Return [x, y] of the center of cell containing provided text 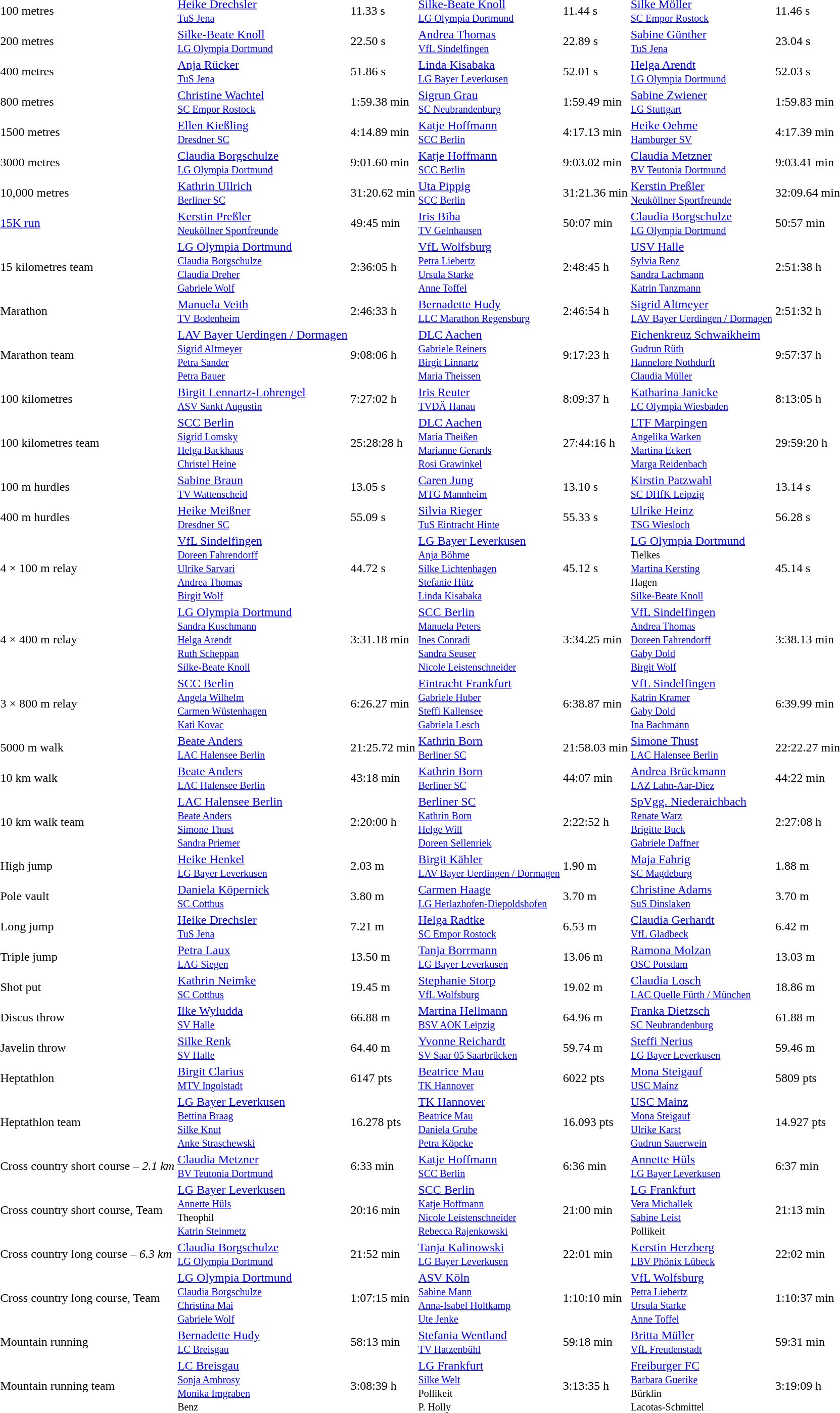
Sabine GüntherTuS Jena [702, 41]
SpVgg. NiederaichbachRenate WarzBrigitte BuckGabriele Daffner [702, 822]
1.90 m [595, 866]
Tanja KalinowskiLG Bayer Leverkusen [489, 1254]
VfL SindelfingenDoreen FahrendorffUlrike SarvariAndrea ThomasBirgit Wolf [263, 568]
Silke-Beate KnollLG Olympia Dortmund [263, 41]
55.33 s [595, 517]
LG Bayer LeverkusenAnnette HülsTheophilKatrin Steinmetz [263, 1210]
Heike OehmeHamburger SV [702, 132]
Iris ReuterTVDÄ Hanau [489, 399]
USV HalleSylvia RenzSandra LachmannKatrin Tanzmann [702, 267]
20:16 min [383, 1210]
Birgit Lennartz-LohrengelASV Sankt Augustin [263, 399]
22.89 s [595, 41]
LG Olympia DortmundTielkesMartina KerstingHagenSilke-Beate Knoll [702, 568]
4:17.13 min [595, 132]
9:08:06 h [383, 355]
Christine AdamsSuS Dinslaken [702, 897]
6.53 m [595, 927]
21:52 min [383, 1254]
Ilke WyluddaSV Halle [263, 1018]
SCC BerlinKatje HoffmannNicole LeistenschneiderRebecca Rajenkowski [489, 1210]
64.96 m [595, 1018]
Mona SteigaufUSC Mainz [702, 1078]
LTF MarpingenAngelika WarkenMartina EckertMarga Reidenbach [702, 443]
VfL SindelfingenAndrea ThomasDoreen FahrendorffGaby DoldBirgit Wolf [702, 639]
Kathrin UllrichBerliner SC [263, 193]
22.50 s [383, 41]
52.01 s [595, 72]
Silke RenkSV Halle [263, 1048]
43:18 min [383, 778]
DLC AachenGabriele ReinersBirgit LinnartzMaria Theissen [489, 355]
45.12 s [595, 568]
58:13 min [383, 1342]
9:17:23 h [595, 355]
TK HannoverBeatrice MauDaniela GrubePetra Köpcke [489, 1122]
Heike HenkelLG Bayer Leverkusen [263, 866]
Maja FahrigSC Magdeburg [702, 866]
Silvia RiegerTuS Eintracht Hinte [489, 517]
Sigrid AltmeyerLAV Bayer Uerdingen / Dormagen [702, 311]
Carmen HaageLG Herlazhofen-Diepoldshofen [489, 897]
49:45 min [383, 223]
Heike DrechslerTuS Jena [263, 927]
3:31.18 min [383, 639]
Andrea ThomasVfL Sindelfingen [489, 41]
2:46:54 h [595, 311]
4:14.89 min [383, 132]
DLC AachenMaria TheißenMarianne GerardsRosi Grawinkel [489, 443]
7.21 m [383, 927]
Iris BibaTV Gelnhausen [489, 223]
Sabine BraunTV Wattenscheid [263, 487]
Beatrice MauTK Hannover [489, 1078]
Linda KisabakaLG Bayer Leverkusen [489, 72]
Ellen KießlingDresdner SC [263, 132]
16.093 pts [595, 1122]
Britta MüllerVfL Freudenstadt [702, 1342]
LG Olympia DortmundClaudia BorgschulzeClaudia DreherGabriele Wolf [263, 267]
LG Olympia DortmundSandra KuschmannHelga ArendtRuth ScheppanSilke-Beate Knoll [263, 639]
2:48:45 h [595, 267]
Uta PippigSCC Berlin [489, 193]
21:00 min [595, 1210]
59.74 m [595, 1048]
16.278 pts [383, 1122]
21:25.72 min [383, 748]
Ramona MolzanOSC Potsdam [702, 957]
Simone ThustLAC Halensee Berlin [702, 748]
1:59.38 min [383, 102]
LG Olympia DortmundClaudia BorgschulzeChristina MaiGabriele Wolf [263, 1298]
USC MainzMona SteigaufUlrike KarstGudrun Sauerwein [702, 1122]
Franka DietzschSC Neubrandenburg [702, 1018]
LG Bayer LeverkusenAnja BöhmeSilke LichtenhagenStefanie HützLinda Kisabaka [489, 568]
59:18 min [595, 1342]
50:07 min [595, 223]
Sigrun GrauSC Neubrandenburg [489, 102]
7:27:02 h [383, 399]
Berliner SCKathrin BornHelge WillDoreen Sellenriek [489, 822]
Helga RadtkeSC Empor Rostock [489, 927]
6:26.27 min [383, 703]
Helga ArendtLG Olympia Dortmund [702, 72]
Claudia GerhardtVfL Gladbeck [702, 927]
Martina HellmannBSV AOK Leipzig [489, 1018]
Kirstin PatzwahlSC DHfK Leipzig [702, 487]
1:07:15 min [383, 1298]
9:03.02 min [595, 163]
Katharina JanickeLC Olympia Wiesbaden [702, 399]
Ulrike HeinzTSG Wiesloch [702, 517]
22:01 min [595, 1254]
Birgit KählerLAV Bayer Uerdingen / Dormagen [489, 866]
25:28:28 h [383, 443]
21:58.03 min [595, 748]
SCC BerlinSigrid LomskyHelga BackhausChristel Heine [263, 443]
6147 pts [383, 1078]
SCC BerlinManuela PetersInes ConradiSandra SeuserNicole Leistenschneider [489, 639]
LAC Halensee BerlinBeate AndersSimone ThustSandra Priemer [263, 822]
Yvonne ReichardtSV Saar 05 Saarbrücken [489, 1048]
Birgit ClariusMTV Ingolstadt [263, 1078]
Daniela KöpernickSC Cottbus [263, 897]
2:20:00 h [383, 822]
Manuela VeithTV Bodenheim [263, 311]
1:59.49 min [595, 102]
Sabine ZwienerLG Stuttgart [702, 102]
Caren JungMTG Mannheim [489, 487]
Kerstin HerzbergLBV Phönix Lübeck [702, 1254]
Anja RückerTuS Jena [263, 72]
44.72 s [383, 568]
Steffi NeriusLG Bayer Leverkusen [702, 1048]
19.45 m [383, 987]
ASV KölnSabine MannAnna-Isabel HoltkampUte Jenke [489, 1298]
2:46:33 h [383, 311]
Heike MeißnerDresdner SC [263, 517]
SCC BerlinAngela WilhelmCarmen WüstenhagenKati Kovac [263, 703]
44:07 min [595, 778]
8:09:37 h [595, 399]
3.70 m [595, 897]
9:01.60 min [383, 163]
2:22:52 h [595, 822]
13.06 m [595, 957]
13.50 m [383, 957]
Annette HülsLG Bayer Leverkusen [702, 1166]
27:44:16 h [595, 443]
6:36 min [595, 1166]
64.40 m [383, 1048]
Stefania WentlandTV Hatzenbühl [489, 1342]
3:34.25 min [595, 639]
VfL SindelfingenKatrin KramerGaby DoldIna Bachmann [702, 703]
LG FrankfurtVera MichallekSabine LeistPollikeit [702, 1210]
Andrea BrückmannLAZ Lahn-Aar-Diez [702, 778]
31:21.36 min [595, 193]
3.80 m [383, 897]
66.88 m [383, 1018]
Claudia LoschLAC Quelle Fürth / München [702, 987]
Bernadette HudyLC Breisgau [263, 1342]
Kathrin NeimkeSC Cottbus [263, 987]
Stephanie StorpVfL Wolfsburg [489, 987]
6:33 min [383, 1166]
LG Bayer LeverkusenBettina BraagSilke KnutAnke Straschewski [263, 1122]
Eichenkreuz SchwaikheimGudrun RüthHannelore NothdurftClaudia Müller [702, 355]
2.03 m [383, 866]
19.02 m [595, 987]
Eintracht FrankfurtGabriele HuberSteffi KallenseeGabriela Lesch [489, 703]
1:10:10 min [595, 1298]
6:38.87 min [595, 703]
Christine WachtelSC Empor Rostock [263, 102]
51.86 s [383, 72]
2:36:05 h [383, 267]
13.05 s [383, 487]
31:20.62 min [383, 193]
13.10 s [595, 487]
LAV Bayer Uerdingen / DormagenSigrid AltmeyerPetra SanderPetra Bauer [263, 355]
55.09 s [383, 517]
Bernadette HudyLLC Marathon Regensburg [489, 311]
Petra LauxLAG Siegen [263, 957]
Tanja BorrmannLG Bayer Leverkusen [489, 957]
6022 pts [595, 1078]
